Return [x, y] of the center of cell containing provided text 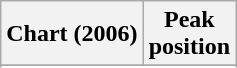
Peakposition [189, 34]
Chart (2006) [72, 34]
